Locate the cell with the specified text and output its (X, Y) center coordinate. 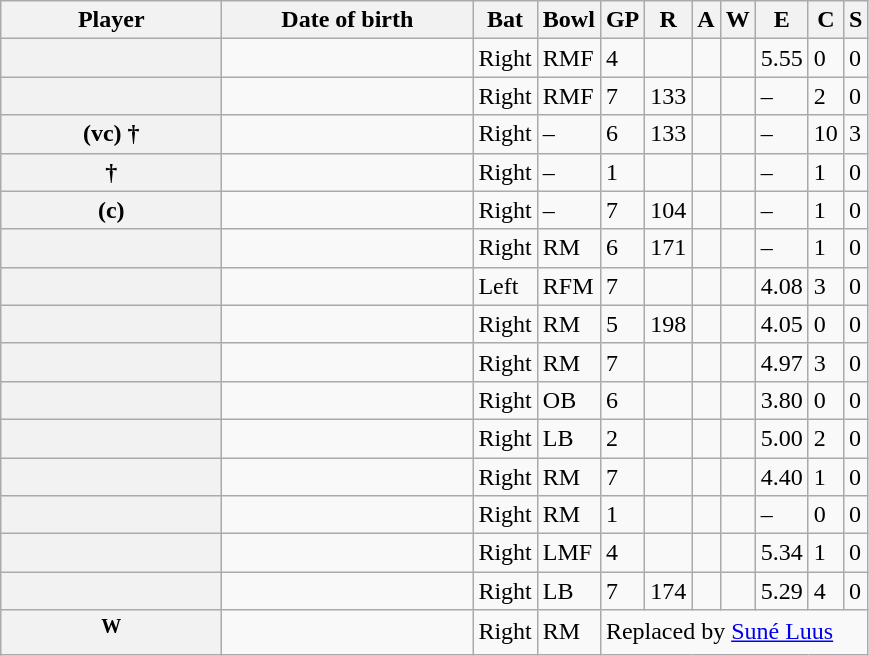
3.80 (782, 400)
† (112, 172)
(vc) † (112, 134)
A (706, 20)
5.34 (782, 553)
GP (622, 20)
171 (668, 248)
R (668, 20)
4.97 (782, 362)
(c) (112, 210)
198 (668, 324)
Player (112, 20)
Bat (505, 20)
RFM (568, 286)
Date of birth (348, 20)
5.29 (782, 591)
5 (622, 324)
E (782, 20)
Left (505, 286)
10 (826, 134)
5.55 (782, 58)
4.05 (782, 324)
OB (568, 400)
4.40 (782, 477)
Replaced by Suné Luus (734, 632)
C (826, 20)
LMF (568, 553)
4.08 (782, 286)
Bowl (568, 20)
104 (668, 210)
5.00 (782, 438)
174 (668, 591)
S (855, 20)
